Identify which cell holds the provided text, then report its [x, y] central coordinate. 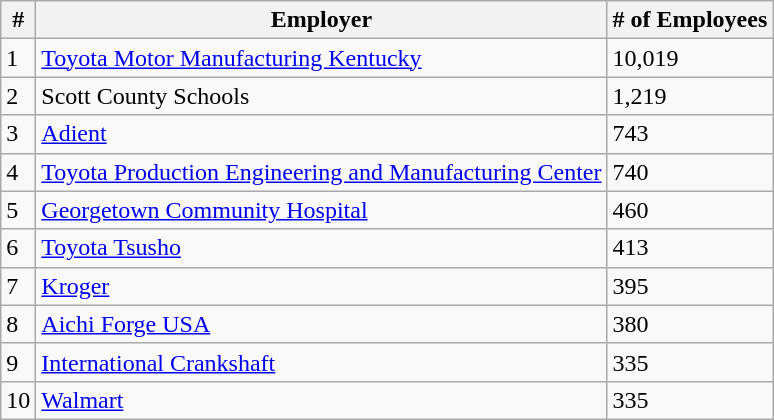
Adient [322, 134]
5 [18, 210]
395 [690, 286]
International Crankshaft [322, 362]
Toyota Motor Manufacturing Kentucky [322, 58]
# [18, 20]
8 [18, 324]
Walmart [322, 400]
6 [18, 248]
Kroger [322, 286]
Toyota Tsusho [322, 248]
Employer [322, 20]
Scott County Schools [322, 96]
2 [18, 96]
10 [18, 400]
1 [18, 58]
743 [690, 134]
740 [690, 172]
9 [18, 362]
1,219 [690, 96]
# of Employees [690, 20]
460 [690, 210]
Georgetown Community Hospital [322, 210]
380 [690, 324]
10,019 [690, 58]
Toyota Production Engineering and Manufacturing Center [322, 172]
4 [18, 172]
3 [18, 134]
7 [18, 286]
Aichi Forge USA [322, 324]
413 [690, 248]
